Extract the [X, Y] coordinate from the center of the cell holding the provided text.  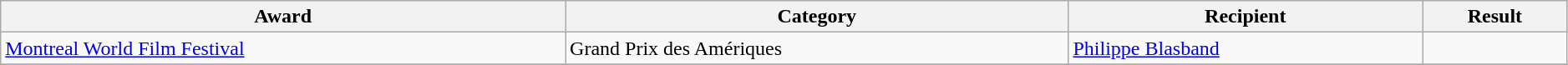
Grand Prix des Amériques [817, 48]
Result [1495, 17]
Recipient [1246, 17]
Montreal World Film Festival [283, 48]
Category [817, 17]
Philippe Blasband [1246, 48]
Award [283, 17]
